Determine the [x, y] coordinate at the center of the cell enclosing the given text.  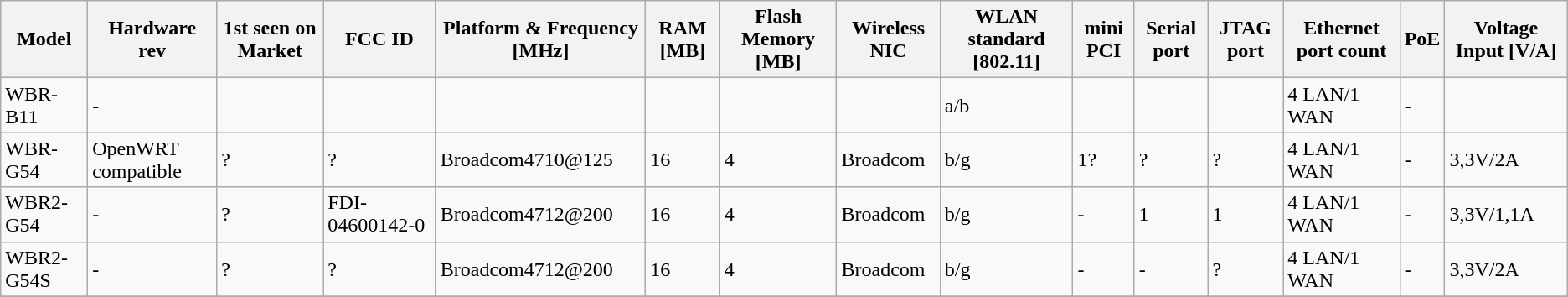
Voltage Input [V/A] [1506, 39]
WBR2-G54 [44, 215]
Model [44, 39]
FDI-04600142-0 [380, 215]
Serial port [1171, 39]
PoE [1422, 39]
Wireless NIC [888, 39]
Ethernet port count [1342, 39]
Platform & Frequency [MHz] [541, 39]
Broadcom4710@125 [541, 159]
FCC ID [380, 39]
Flash Memory [MB] [778, 39]
1st seen on Market [270, 39]
WBR2-G54S [44, 268]
JTAG port [1246, 39]
Hardware rev [152, 39]
OpenWRT compatible [152, 159]
WBR-B11 [44, 106]
WLAN standard [802.11] [1007, 39]
a/b [1007, 106]
3,3V/1,1A [1506, 215]
RAM [MB] [683, 39]
mini PCI [1104, 39]
1? [1104, 159]
WBR-G54 [44, 159]
